Scan for the cell matching the given text and deliver its (X, Y) coordinate at center. 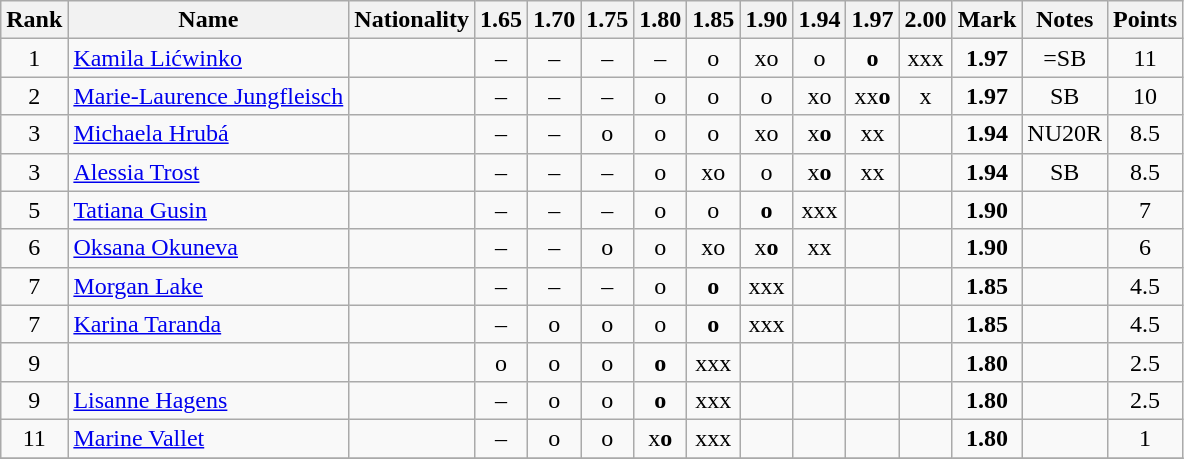
=SB (1065, 58)
Kamila Lićwinko (208, 58)
2.00 (926, 20)
1.65 (502, 20)
x (926, 96)
Name (208, 20)
Michaela Hrubá (208, 134)
1.75 (608, 20)
Nationality (412, 20)
Oksana Okuneva (208, 248)
Marine Vallet (208, 438)
Morgan Lake (208, 286)
10 (1146, 96)
2 (34, 96)
Karina Taranda (208, 324)
Rank (34, 20)
xxo (872, 96)
Notes (1065, 20)
Lisanne Hagens (208, 400)
Mark (987, 20)
Alessia Trost (208, 172)
Tatiana Gusin (208, 210)
Points (1146, 20)
1.70 (554, 20)
5 (34, 210)
NU20R (1065, 134)
Marie-Laurence Jungfleisch (208, 96)
